Search for the cell housing the specified text and yield its [x, y] center coordinate. 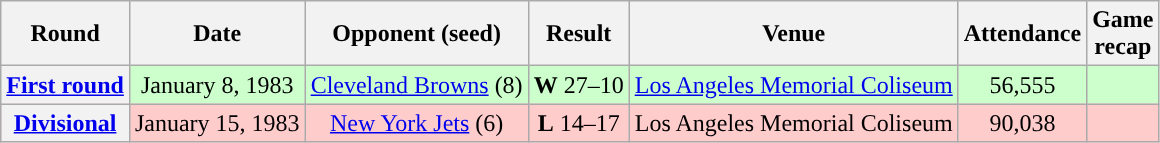
Date [217, 34]
Venue [794, 34]
Divisional [66, 123]
Gamerecap [1123, 34]
First round [66, 85]
Result [578, 34]
Attendance [1022, 34]
Opponent (seed) [416, 34]
January 8, 1983 [217, 85]
New York Jets (6) [416, 123]
90,038 [1022, 123]
January 15, 1983 [217, 123]
56,555 [1022, 85]
Round [66, 34]
Cleveland Browns (8) [416, 85]
W 27–10 [578, 85]
L 14–17 [578, 123]
